Return (X, Y) of the center of cell containing provided text 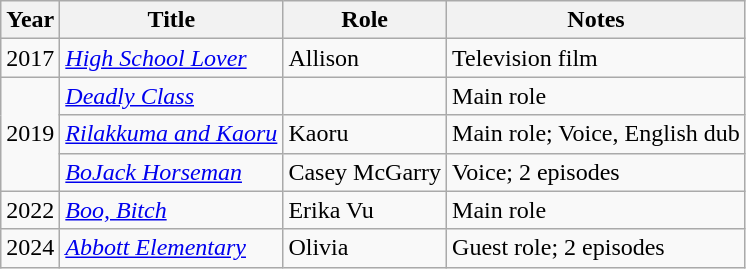
Olivia (365, 248)
High School Lover (172, 58)
2024 (30, 248)
Rilakkuma and Kaoru (172, 134)
Role (365, 20)
Notes (596, 20)
Casey McGarry (365, 172)
Guest role; 2 episodes (596, 248)
2022 (30, 210)
Title (172, 20)
Main role; Voice, English dub (596, 134)
Deadly Class (172, 96)
Voice; 2 episodes (596, 172)
Year (30, 20)
Television film (596, 58)
2019 (30, 134)
Allison (365, 58)
Erika Vu (365, 210)
BoJack Horseman (172, 172)
Abbott Elementary (172, 248)
Kaoru (365, 134)
2017 (30, 58)
Boo, Bitch (172, 210)
